Extract the (X, Y) coordinate from the center of the cell holding the provided text.  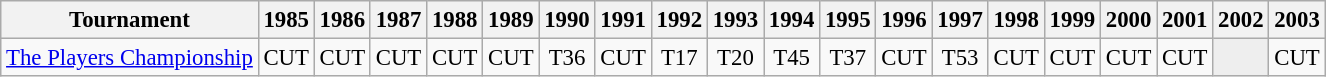
T53 (960, 58)
2000 (1128, 20)
1992 (679, 20)
1991 (623, 20)
1995 (848, 20)
1998 (1016, 20)
1985 (286, 20)
1996 (904, 20)
T36 (567, 58)
2003 (1297, 20)
1989 (511, 20)
T37 (848, 58)
1994 (792, 20)
T45 (792, 58)
2002 (1241, 20)
1999 (1072, 20)
T20 (735, 58)
T17 (679, 58)
1997 (960, 20)
1987 (398, 20)
1988 (455, 20)
The Players Championship (130, 58)
Tournament (130, 20)
1990 (567, 20)
1993 (735, 20)
2001 (1185, 20)
1986 (342, 20)
